Scan for the cell matching the given text and deliver its (X, Y) coordinate at center. 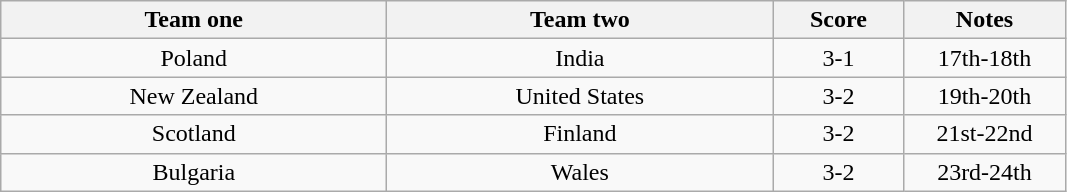
21st-22nd (984, 134)
Bulgaria (194, 172)
17th-18th (984, 58)
Team two (580, 20)
Team one (194, 20)
Finland (580, 134)
India (580, 58)
Wales (580, 172)
Scotland (194, 134)
3-1 (838, 58)
23rd-24th (984, 172)
Poland (194, 58)
Notes (984, 20)
19th-20th (984, 96)
New Zealand (194, 96)
Score (838, 20)
United States (580, 96)
